For the text-containing cell, return its midpoint in (X, Y) coordinate format. 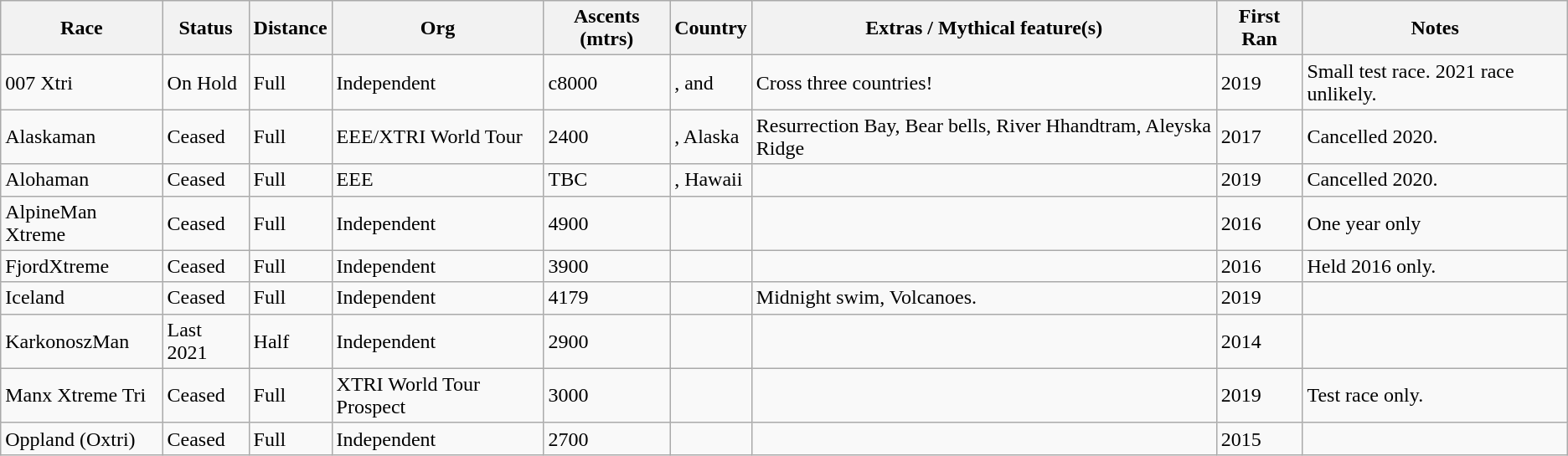
Ascents (mtrs) (606, 28)
2017 (1260, 137)
Org (437, 28)
, Alaska (711, 137)
EEE (437, 180)
Distance (290, 28)
Alaskaman (82, 137)
4179 (606, 298)
Manx Xtreme Tri (82, 395)
Country (711, 28)
Resurrection Bay, Bear bells, River Hhandtram, Aleyska Ridge (983, 137)
FjordXtreme (82, 266)
Race (82, 28)
4900 (606, 223)
Iceland (82, 298)
Status (206, 28)
Oppland (Oxtri) (82, 438)
Extras / Mythical feature(s) (983, 28)
One year only (1435, 223)
Alohaman (82, 180)
2015 (1260, 438)
007 Xtri (82, 82)
TBC (606, 180)
First Ran (1260, 28)
3000 (606, 395)
c8000 (606, 82)
, Hawaii (711, 180)
2014 (1260, 341)
XTRI World Tour Prospect (437, 395)
Cross three countries! (983, 82)
2400 (606, 137)
On Hold (206, 82)
3900 (606, 266)
Notes (1435, 28)
Held 2016 only. (1435, 266)
Last 2021 (206, 341)
EEE/XTRI World Tour (437, 137)
2700 (606, 438)
2900 (606, 341)
, and (711, 82)
AlpineMan Xtreme (82, 223)
Test race only. (1435, 395)
Small test race. 2021 race unlikely. (1435, 82)
KarkonoszMan (82, 341)
Half (290, 341)
Midnight swim, Volcanoes. (983, 298)
